Locate the cell with the specified text and output its (x, y) center coordinate. 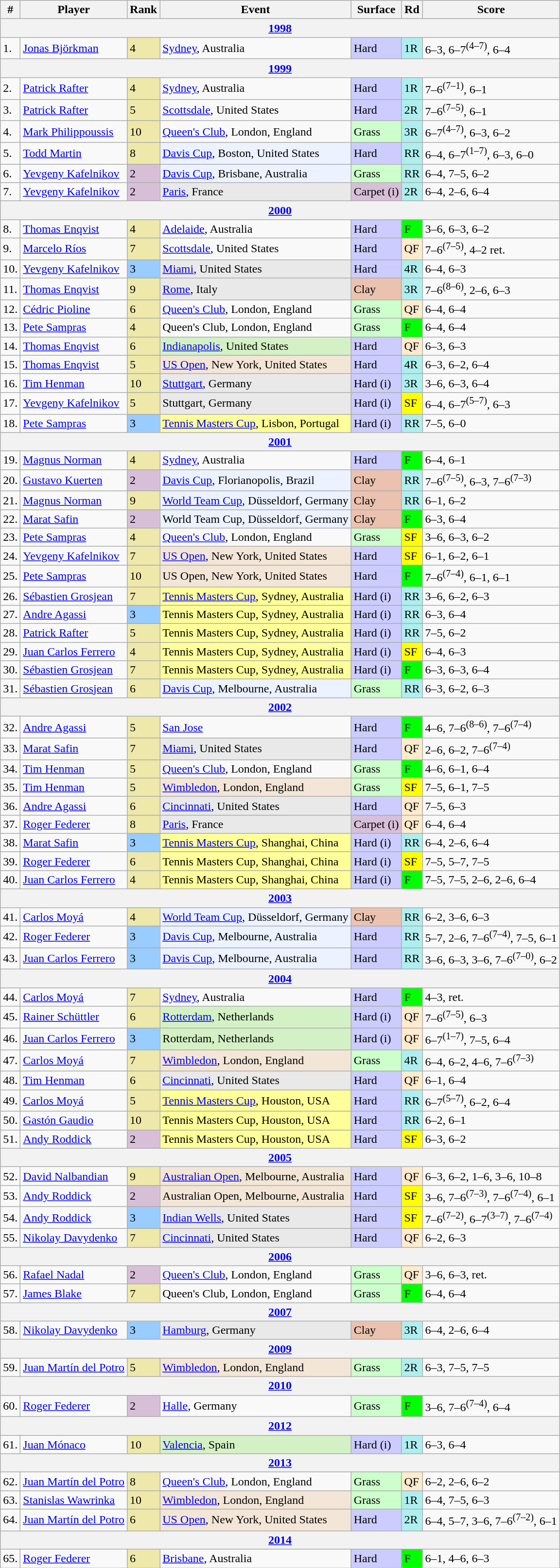
7–6(7–4), 6–1, 6–1 (491, 576)
26. (11, 596)
31. (11, 689)
6–2, 6–1 (491, 1120)
6–3, 7–5, 7–5 (491, 1367)
56. (11, 1275)
2. (11, 88)
6–7(4–7), 6–3, 6–2 (491, 132)
6. (11, 173)
53. (11, 1196)
7–5, 6–1, 7–5 (491, 787)
13. (11, 327)
7–5, 7–5, 2–6, 2–6, 6–4 (491, 879)
San Jose (256, 727)
6–4, 6–7(5–7), 6–3 (491, 403)
3. (11, 110)
Rd (412, 10)
6–1, 6–2, 6–1 (491, 556)
19. (11, 460)
Surface (376, 10)
# (11, 10)
4. (11, 132)
7–6(7–2), 6–7(3–7), 7–6(7–4) (491, 1218)
7–6(7–5), 6–3 (491, 1017)
3–6, 6–2, 6–3 (491, 596)
Adelaide, Australia (256, 229)
6–3, 6–3 (491, 346)
2–6, 6–2, 7–6(7–4) (491, 749)
39. (11, 861)
4–3, ret. (491, 997)
10. (11, 269)
2010 (280, 1386)
17. (11, 403)
2003 (280, 898)
6–1, 4–6, 6–3 (491, 1559)
Valencia, Spain (256, 1445)
Score (491, 10)
16. (11, 383)
18. (11, 423)
5. (11, 154)
3–6, 6–3, 3–6, 7–6(7–0), 6–2 (491, 958)
1. (11, 49)
1998 (280, 28)
6–4, 6–1 (491, 460)
7–5, 6–2 (491, 633)
Rank (144, 10)
5–7, 2–6, 7–6(7–4), 7–5, 6–1 (491, 937)
Player (74, 10)
63. (11, 1500)
22. (11, 519)
6–4, 6–7(1–7), 6–3, 6–0 (491, 154)
32. (11, 727)
Hamburg, Germany (256, 1330)
2005 (280, 1157)
4–6, 6–1, 6–4 (491, 769)
2013 (280, 1463)
6–4, 7–5, 6–3 (491, 1500)
7–6(7–5), 6–1 (491, 110)
34. (11, 769)
Davis Cup, Brisbane, Australia (256, 173)
4–6, 7–6(8–6), 7–6(7–4) (491, 727)
Jonas Björkman (74, 49)
2012 (280, 1426)
23. (11, 537)
Gustavo Kuerten (74, 480)
Event (256, 10)
Halle, Germany (256, 1406)
7–5, 6–0 (491, 423)
6–1, 6–4 (491, 1081)
Rome, Italy (256, 290)
7–5, 6–3 (491, 806)
14. (11, 346)
6–3, 6–2, 1–6, 3–6, 10–8 (491, 1176)
62. (11, 1482)
20. (11, 480)
37. (11, 824)
50. (11, 1120)
38. (11, 843)
2004 (280, 979)
27. (11, 615)
6–4, 5–7, 3–6, 7–6(7–2), 6–1 (491, 1520)
6–2, 2–6, 6–2 (491, 1482)
55. (11, 1238)
Rainer Schüttler (74, 1017)
41. (11, 917)
2009 (280, 1349)
6–3, 6–7(4–7), 6–4 (491, 49)
6–3, 6–3, 6–4 (491, 670)
61. (11, 1445)
Todd Martin (74, 154)
3–6, 7–6(7–3), 7–6(7–4), 6–1 (491, 1196)
7–6(8–6), 2–6, 6–3 (491, 290)
3–6, 6–3, ret. (491, 1275)
59. (11, 1367)
46. (11, 1039)
David Nalbandian (74, 1176)
42. (11, 937)
40. (11, 879)
54. (11, 1218)
Davis Cup, Florianopolis, Brazil (256, 480)
12. (11, 309)
33. (11, 749)
Indian Wells, United States (256, 1218)
6–4, 7–5, 6–2 (491, 173)
2000 (280, 210)
Rafael Nadal (74, 1275)
6–1, 6–2 (491, 500)
7–6(7–1), 6–1 (491, 88)
2001 (280, 442)
7. (11, 192)
7–5, 5–7, 7–5 (491, 861)
65. (11, 1559)
45. (11, 1017)
15. (11, 364)
44. (11, 997)
6–7(5–7), 6–2, 6–4 (491, 1101)
43. (11, 958)
1999 (280, 68)
2002 (280, 707)
6–3, 6–2, 6–4 (491, 364)
29. (11, 652)
47. (11, 1060)
35. (11, 787)
9. (11, 249)
6–2, 6–3 (491, 1238)
24. (11, 556)
Stanislas Wawrinka (74, 1500)
3–6, 6–3, 6–4 (491, 383)
11. (11, 290)
28. (11, 633)
25. (11, 576)
6–7(1–7), 7–5, 6–4 (491, 1039)
6–2, 3–6, 6–3 (491, 917)
3–6, 7–6(7–4), 6–4 (491, 1406)
7–6(7–5), 4–2 ret. (491, 249)
Gastón Gaudio (74, 1120)
Juan Mónaco (74, 1445)
2007 (280, 1312)
6–3, 6–2, 6–3 (491, 689)
Cédric Pioline (74, 309)
8. (11, 229)
6–3, 6–2 (491, 1139)
30. (11, 670)
Brisbane, Australia (256, 1559)
21. (11, 500)
Mark Philippoussis (74, 132)
2014 (280, 1540)
Davis Cup, Boston, United States (256, 154)
52. (11, 1176)
57. (11, 1293)
Marcelo Ríos (74, 249)
51. (11, 1139)
James Blake (74, 1293)
2006 (280, 1257)
49. (11, 1101)
7–6(7–5), 6–3, 7–6(7–3) (491, 480)
Tennis Masters Cup, Lisbon, Portugal (256, 423)
48. (11, 1081)
Indianapolis, United States (256, 346)
6–4, 6–2, 4–6, 7–6(7–3) (491, 1060)
58. (11, 1330)
60. (11, 1406)
36. (11, 806)
64. (11, 1520)
